Search for the cell housing the specified text and yield its [X, Y] center coordinate. 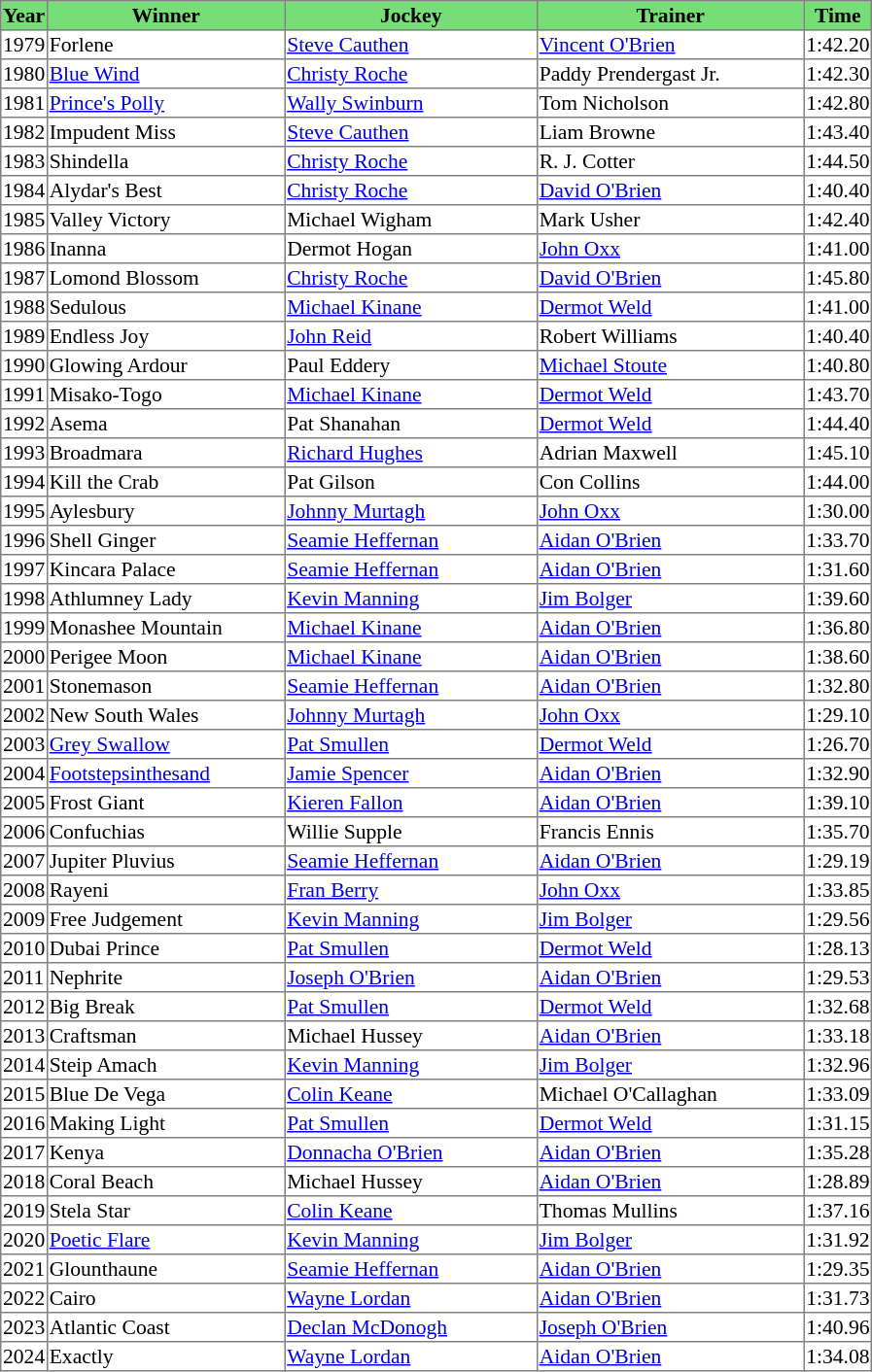
Confuchias [165, 832]
2004 [24, 773]
1990 [24, 365]
2016 [24, 1123]
Michael Wigham [411, 220]
Kincara Palace [165, 569]
Cairo [165, 1298]
Kenya [165, 1152]
2021 [24, 1269]
1:40.80 [838, 365]
Grey Swallow [165, 744]
1997 [24, 569]
Wally Swinburn [411, 103]
1:36.80 [838, 628]
1:31.92 [838, 1240]
Trainer [670, 16]
1:40.96 [838, 1327]
Shindella [165, 161]
1:28.13 [838, 948]
1:31.73 [838, 1298]
1:30.00 [838, 511]
2006 [24, 832]
1986 [24, 249]
2010 [24, 948]
Jockey [411, 16]
Tom Nicholson [670, 103]
1981 [24, 103]
2017 [24, 1152]
1:45.80 [838, 278]
1:42.40 [838, 220]
1:29.35 [838, 1269]
2001 [24, 686]
2014 [24, 1065]
1993 [24, 453]
Endless Joy [165, 336]
2024 [24, 1356]
Dubai Prince [165, 948]
Paul Eddery [411, 365]
Footstepsinthesand [165, 773]
Blue Wind [165, 74]
2002 [24, 715]
Mark Usher [670, 220]
Dermot Hogan [411, 249]
Pat Gilson [411, 482]
Paddy Prendergast Jr. [670, 74]
Nephrite [165, 978]
1999 [24, 628]
1:28.89 [838, 1182]
Con Collins [670, 482]
2019 [24, 1211]
Time [838, 16]
1:45.10 [838, 453]
Forlene [165, 45]
Craftsman [165, 1036]
Shell Ginger [165, 540]
1:42.30 [838, 74]
1:43.40 [838, 132]
1:39.60 [838, 599]
1998 [24, 599]
Prince's Polly [165, 103]
Glowing Ardour [165, 365]
1996 [24, 540]
2013 [24, 1036]
2000 [24, 657]
R. J. Cotter [670, 161]
Pat Shanahan [411, 424]
1:32.96 [838, 1065]
Atlantic Coast [165, 1327]
1995 [24, 511]
Coral Beach [165, 1182]
1982 [24, 132]
1983 [24, 161]
Poetic Flare [165, 1240]
2003 [24, 744]
Jupiter Pluvius [165, 861]
Broadmara [165, 453]
Liam Browne [670, 132]
1:38.60 [838, 657]
1:31.15 [838, 1123]
1987 [24, 278]
1:34.08 [838, 1356]
1:33.70 [838, 540]
1:29.56 [838, 919]
2022 [24, 1298]
Willie Supple [411, 832]
Impudent Miss [165, 132]
Donnacha O'Brien [411, 1152]
1:33.09 [838, 1094]
Aylesbury [165, 511]
1992 [24, 424]
2023 [24, 1327]
2018 [24, 1182]
New South Wales [165, 715]
Adrian Maxwell [670, 453]
Asema [165, 424]
Lomond Blossom [165, 278]
2008 [24, 890]
Richard Hughes [411, 453]
1:33.18 [838, 1036]
2020 [24, 1240]
1979 [24, 45]
Fran Berry [411, 890]
1:31.60 [838, 569]
1989 [24, 336]
1:44.00 [838, 482]
Kieren Fallon [411, 803]
Making Light [165, 1123]
1:37.16 [838, 1211]
Declan McDonogh [411, 1327]
2009 [24, 919]
Exactly [165, 1356]
Misako-Togo [165, 394]
Stonemason [165, 686]
1:32.90 [838, 773]
Michael O'Callaghan [670, 1094]
1:39.10 [838, 803]
Athlumney Lady [165, 599]
Alydar's Best [165, 190]
Jamie Spencer [411, 773]
Winner [165, 16]
1980 [24, 74]
1:29.53 [838, 978]
Robert Williams [670, 336]
Valley Victory [165, 220]
1:29.19 [838, 861]
Rayeni [165, 890]
Kill the Crab [165, 482]
1984 [24, 190]
1991 [24, 394]
Blue De Vega [165, 1094]
Free Judgement [165, 919]
Glounthaune [165, 1269]
Thomas Mullins [670, 1211]
Year [24, 16]
2015 [24, 1094]
2005 [24, 803]
1:42.20 [838, 45]
1:44.50 [838, 161]
2011 [24, 978]
2012 [24, 1007]
Sedulous [165, 307]
1:35.28 [838, 1152]
1:26.70 [838, 744]
1:44.40 [838, 424]
Steip Amach [165, 1065]
Michael Stoute [670, 365]
1:32.80 [838, 686]
Stela Star [165, 1211]
Inanna [165, 249]
1:43.70 [838, 394]
1994 [24, 482]
1:35.70 [838, 832]
John Reid [411, 336]
Big Break [165, 1007]
Francis Ennis [670, 832]
1:33.85 [838, 890]
1985 [24, 220]
1:32.68 [838, 1007]
Frost Giant [165, 803]
Monashee Mountain [165, 628]
Vincent O'Brien [670, 45]
2007 [24, 861]
1988 [24, 307]
1:42.80 [838, 103]
1:29.10 [838, 715]
Perigee Moon [165, 657]
